Search for the cell housing the specified text and yield its [x, y] center coordinate. 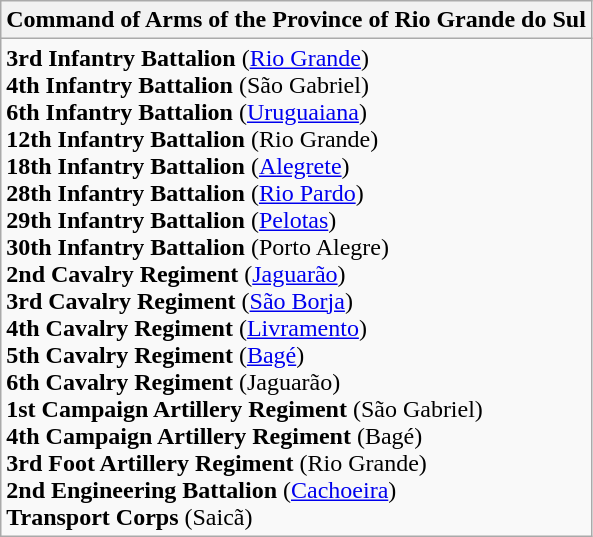
Command of Arms of the Province of Rio Grande do Sul [296, 20]
